Capture the cell that displays the provided text and extract its (X, Y) central coordinate. 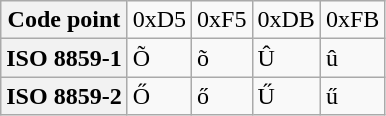
Ű (286, 96)
Ő (159, 96)
ő (222, 96)
0xFB (352, 20)
Code point (64, 20)
õ (222, 58)
Û (286, 58)
ISO 8859-2 (64, 96)
û (352, 58)
ISO 8859-1 (64, 58)
ű (352, 96)
0xF5 (222, 20)
Õ (159, 58)
0xDB (286, 20)
0xD5 (159, 20)
